Capture the cell that displays the provided text and extract its [x, y] central coordinate. 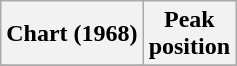
Chart (1968) [72, 34]
Peakposition [189, 34]
